Return the [X, Y] coordinate for the center point of the cell that contains the specified text.  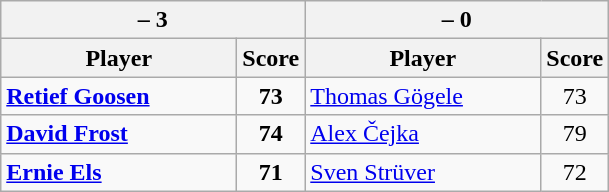
Ernie Els [119, 172]
Alex Čejka [423, 134]
Sven Strüver [423, 172]
– 3 [153, 20]
– 0 [457, 20]
72 [575, 172]
Retief Goosen [119, 96]
74 [271, 134]
79 [575, 134]
David Frost [119, 134]
Thomas Gögele [423, 96]
71 [271, 172]
